From the cell containing the given text, extract its center point as [X, Y] coordinate. 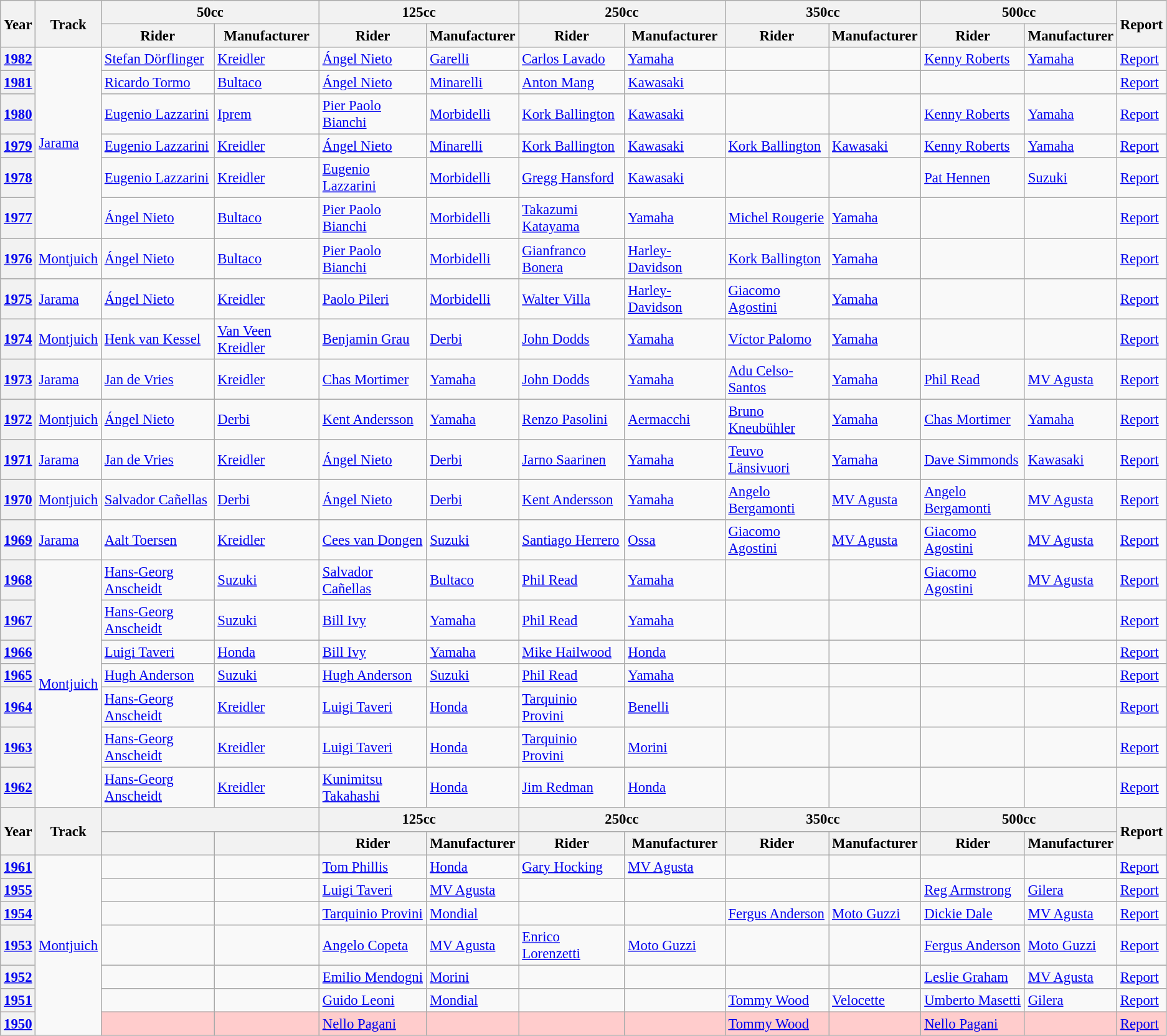
Emilio Mendogni [372, 977]
1973 [18, 379]
1976 [18, 259]
1981 [18, 83]
Gregg Hansford [572, 178]
Dickie Dale [973, 913]
Guido Leoni [372, 1001]
Angelo Copeta [372, 945]
Garelli [473, 59]
Jarno Saarinen [572, 459]
1971 [18, 459]
Bruno Kneubühler [777, 420]
Takazumi Katayama [572, 218]
Cees van Dongen [372, 540]
1978 [18, 178]
Mike Hailwood [572, 652]
1951 [18, 1001]
50cc [210, 12]
1961 [18, 867]
1982 [18, 59]
Benelli [675, 707]
Santiago Herrero [572, 540]
Benjamin Grau [372, 339]
Ricardo Tormo [158, 83]
Gary Hocking [572, 867]
1954 [18, 913]
Aermacchi [675, 420]
1953 [18, 945]
Jim Redman [572, 788]
1962 [18, 788]
1972 [18, 420]
Anton Mang [572, 83]
1970 [18, 499]
1964 [18, 707]
Renzo Pasolini [572, 420]
Adu Celso-Santos [777, 379]
1969 [18, 540]
Reg Armstrong [973, 890]
1967 [18, 620]
Kunimitsu Takahashi [372, 788]
1979 [18, 146]
Stefan Dörflinger [158, 59]
1975 [18, 299]
1963 [18, 747]
Leslie Graham [973, 977]
1974 [18, 339]
1950 [18, 1024]
Enrico Lorenzetti [572, 945]
Paolo Pileri [372, 299]
Gianfranco Bonera [572, 259]
Michel Rougerie [777, 218]
1966 [18, 652]
Carlos Lavado [572, 59]
1980 [18, 115]
Aalt Toersen [158, 540]
Umberto Masetti [973, 1001]
Pat Hennen [973, 178]
Víctor Palomo [777, 339]
1968 [18, 580]
Ossa [675, 540]
Walter Villa [572, 299]
Dave Simmonds [973, 459]
1977 [18, 218]
Iprem [267, 115]
Velocette [875, 1001]
Teuvo Länsivuori [777, 459]
1952 [18, 977]
Henk van Kessel [158, 339]
Van Veen Kreidler [267, 339]
Tom Phillis [372, 867]
1955 [18, 890]
1965 [18, 676]
